Find where the given text appears and provide that cell's center as (x, y) coordinate. 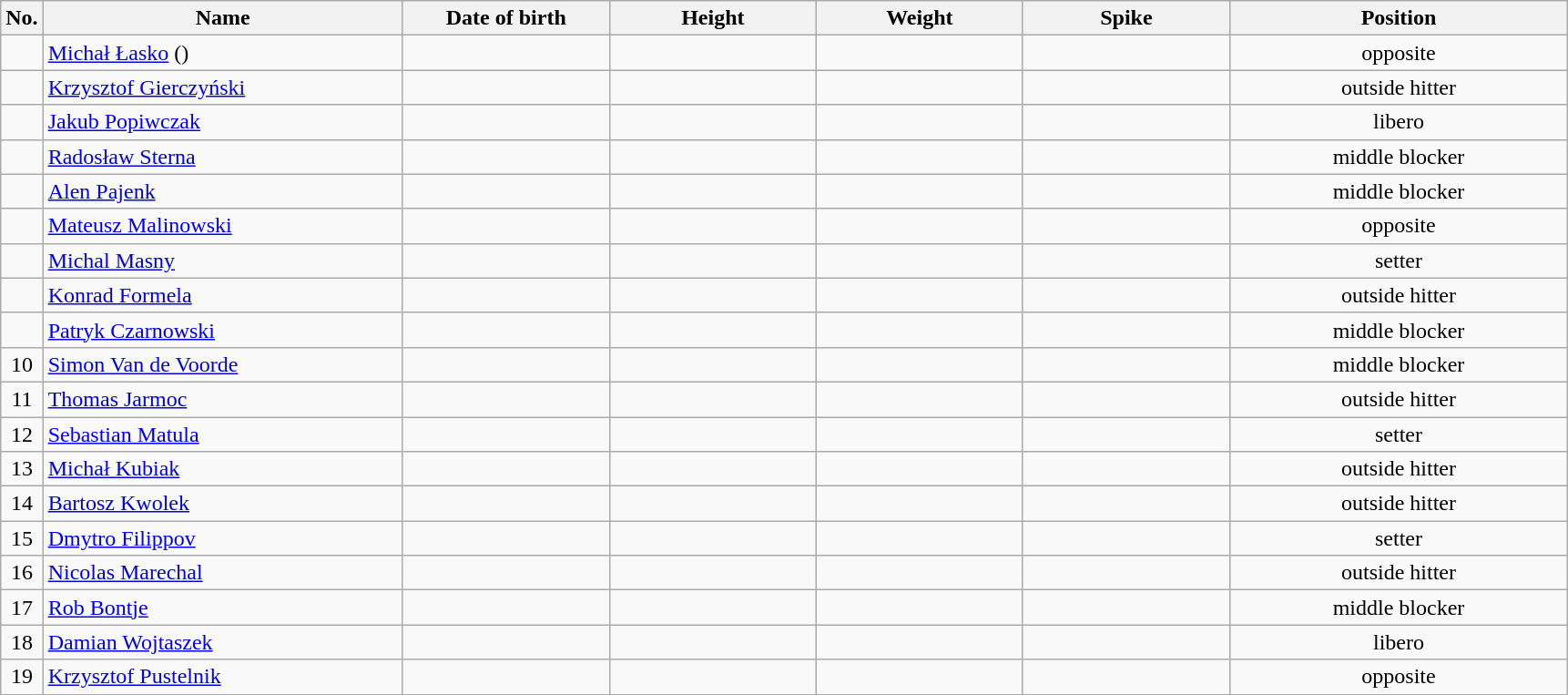
Krzysztof Gierczyński (222, 87)
Date of birth (506, 18)
Sebastian Matula (222, 434)
Jakub Popiwczak (222, 122)
Rob Bontje (222, 608)
Nicolas Marechal (222, 573)
Krzysztof Pustelnik (222, 677)
18 (22, 642)
15 (22, 538)
Name (222, 18)
Simon Van de Voorde (222, 364)
No. (22, 18)
Konrad Formela (222, 295)
13 (22, 469)
Radosław Sterna (222, 157)
Weight (920, 18)
Dmytro Filippov (222, 538)
11 (22, 399)
12 (22, 434)
Michał Kubiak (222, 469)
Damian Wojtaszek (222, 642)
10 (22, 364)
Height (712, 18)
19 (22, 677)
Michał Łasko () (222, 53)
Position (1399, 18)
Thomas Jarmoc (222, 399)
Mateusz Malinowski (222, 226)
16 (22, 573)
Michal Masny (222, 261)
14 (22, 504)
Patryk Czarnowski (222, 330)
Alen Pajenk (222, 191)
Bartosz Kwolek (222, 504)
Spike (1125, 18)
17 (22, 608)
